Detect which cell encompasses the target text, then output its [X, Y] center coordinate. 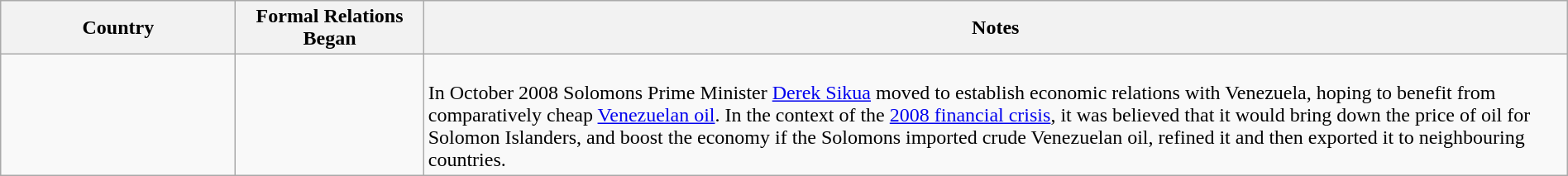
Notes [996, 28]
Formal Relations Began [329, 28]
Country [118, 28]
